Extract the (x, y) coordinate from the center of the cell holding the provided text.  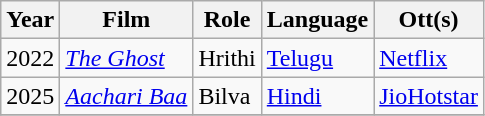
2025 (30, 96)
Hrithi (227, 58)
The Ghost (126, 58)
Language (317, 20)
Hindi (317, 96)
Year (30, 20)
JioHotstar (429, 96)
Aachari Baa (126, 96)
Bilva (227, 96)
Ott(s) (429, 20)
Telugu (317, 58)
Netflix (429, 58)
Film (126, 20)
2022 (30, 58)
Role (227, 20)
